Determine the (x, y) coordinate at the center of the cell enclosing the given text.  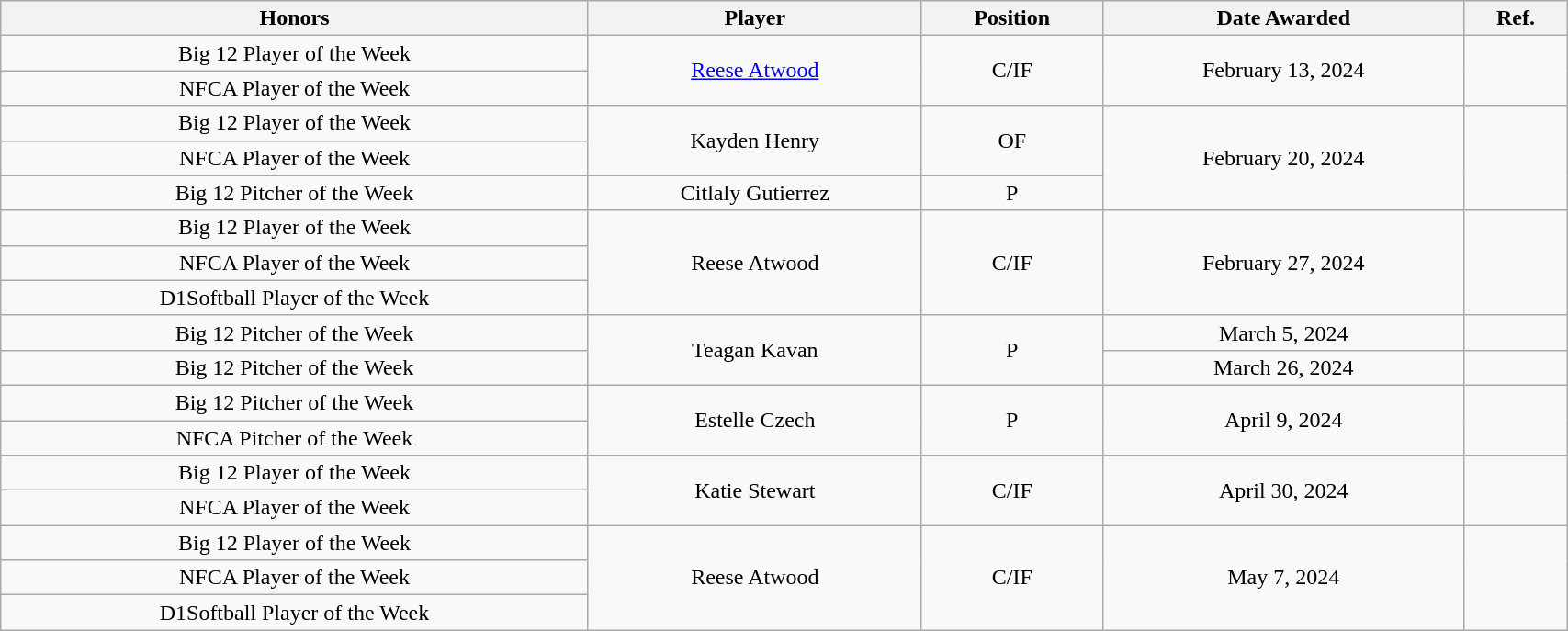
February 20, 2024 (1283, 158)
Player (755, 18)
Date Awarded (1283, 18)
Ref. (1516, 18)
April 30, 2024 (1283, 490)
April 9, 2024 (1283, 420)
Position (1012, 18)
March 5, 2024 (1283, 332)
Kayden Henry (755, 141)
OF (1012, 141)
May 7, 2024 (1283, 578)
Estelle Czech (755, 420)
NFCA Pitcher of the Week (294, 438)
February 13, 2024 (1283, 71)
March 26, 2024 (1283, 367)
February 27, 2024 (1283, 263)
Honors (294, 18)
Katie Stewart (755, 490)
Citlaly Gutierrez (755, 193)
Teagan Kavan (755, 350)
